Identify which cell holds the provided text, then report its (X, Y) central coordinate. 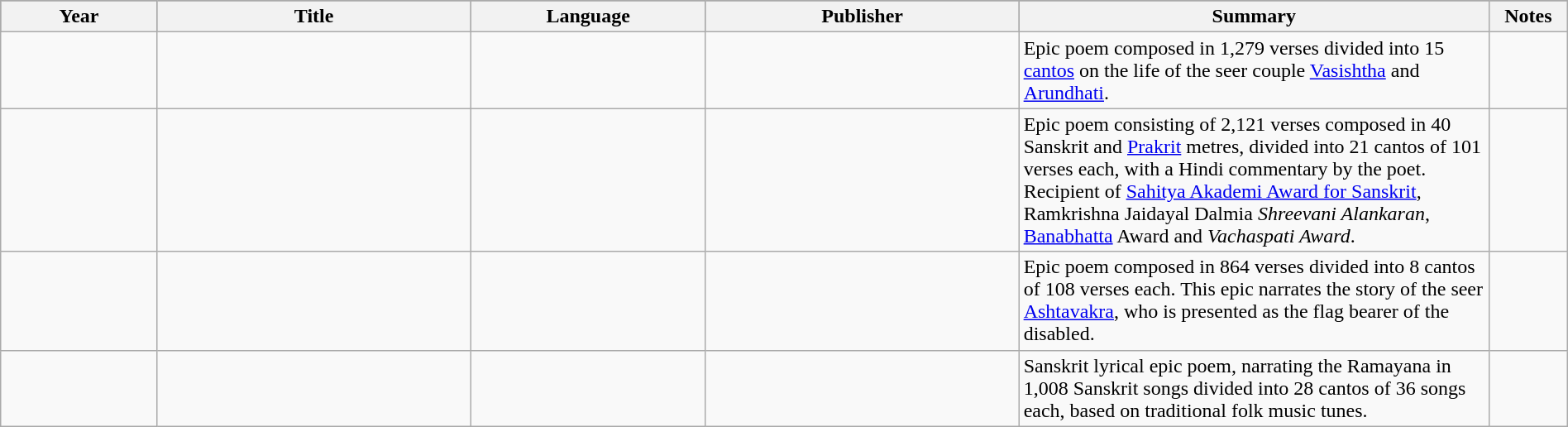
Epic poem composed in 1,279 verses divided into 15 cantos on the life of the seer couple Vasishtha and Arundhati. (1254, 70)
Year (79, 17)
Notes (1528, 17)
Language (588, 17)
Publisher (862, 17)
Summary (1254, 17)
Title (314, 17)
